Return (X, Y) of the center of cell containing provided text 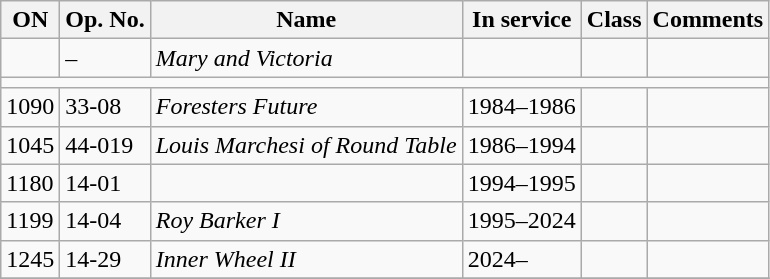
Inner Wheel II (306, 259)
14-04 (105, 221)
Class (614, 20)
1045 (30, 145)
ON (30, 20)
Louis Marchesi of Round Table (306, 145)
Foresters Future (306, 107)
2024– (522, 259)
1986–1994 (522, 145)
1199 (30, 221)
1995–2024 (522, 221)
1994–1995 (522, 183)
Op. No. (105, 20)
1984–1986 (522, 107)
Name (306, 20)
1245 (30, 259)
14-01 (105, 183)
1180 (30, 183)
In service (522, 20)
1090 (30, 107)
14-29 (105, 259)
Mary and Victoria (306, 58)
Roy Barker I (306, 221)
33-08 (105, 107)
Comments (708, 20)
44-019 (105, 145)
– (105, 58)
